Locate the cell with the specified text and output its [x, y] center coordinate. 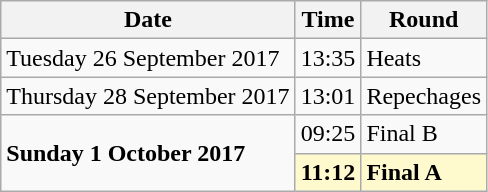
Sunday 1 October 2017 [148, 153]
Final A [424, 172]
09:25 [328, 134]
13:35 [328, 58]
Repechages [424, 96]
Final B [424, 134]
13:01 [328, 96]
Round [424, 20]
Date [148, 20]
11:12 [328, 172]
Thursday 28 September 2017 [148, 96]
Time [328, 20]
Heats [424, 58]
Tuesday 26 September 2017 [148, 58]
